Extract the [X, Y] coordinate from the center of the cell holding the provided text.  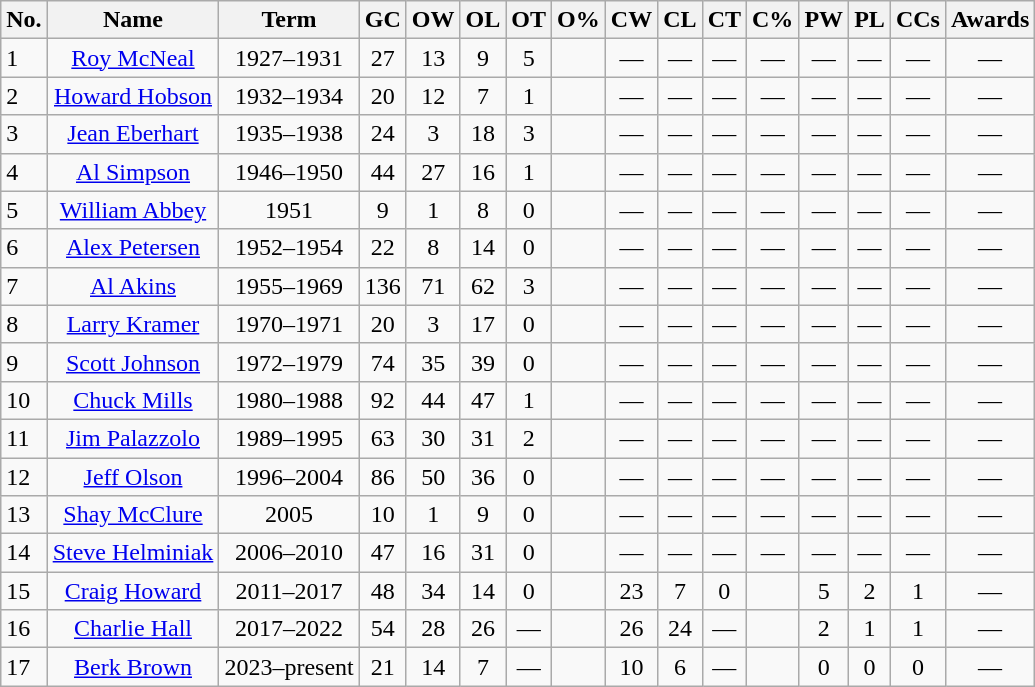
Scott Johnson [133, 362]
O% [579, 20]
62 [483, 286]
1989–1995 [289, 438]
CW [631, 20]
Name [133, 20]
22 [382, 248]
PL [870, 20]
39 [483, 362]
11 [24, 438]
OL [483, 20]
CL [680, 20]
18 [483, 134]
1970–1971 [289, 324]
Larry Kramer [133, 324]
1972–1979 [289, 362]
71 [433, 286]
Craig Howard [133, 591]
Jean Eberhart [133, 134]
2017–2022 [289, 629]
34 [433, 591]
21 [382, 667]
C% [773, 20]
CCs [918, 20]
Al Simpson [133, 172]
74 [382, 362]
1935–1938 [289, 134]
54 [382, 629]
1996–2004 [289, 477]
1932–1934 [289, 96]
Shay McClure [133, 515]
No. [24, 20]
Jeff Olson [133, 477]
OW [433, 20]
30 [433, 438]
1951 [289, 210]
Term [289, 20]
2023–present [289, 667]
63 [382, 438]
1946–1950 [289, 172]
136 [382, 286]
PW [824, 20]
35 [433, 362]
Charlie Hall [133, 629]
2005 [289, 515]
Jim Palazzolo [133, 438]
Al Akins [133, 286]
GC [382, 20]
CT [724, 20]
4 [24, 172]
92 [382, 400]
86 [382, 477]
1927–1931 [289, 58]
1955–1969 [289, 286]
OT [529, 20]
36 [483, 477]
William Abbey [133, 210]
23 [631, 591]
Alex Petersen [133, 248]
Steve Helminiak [133, 553]
Chuck Mills [133, 400]
28 [433, 629]
Howard Hobson [133, 96]
50 [433, 477]
1980–1988 [289, 400]
Berk Brown [133, 667]
15 [24, 591]
Roy McNeal [133, 58]
48 [382, 591]
2006–2010 [289, 553]
Awards [990, 20]
1952–1954 [289, 248]
2011–2017 [289, 591]
